Return the (X, Y) coordinate for the center point of the cell that contains the specified text.  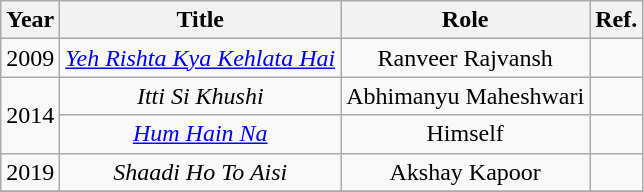
2009 (30, 58)
2014 (30, 115)
Ranveer Rajvansh (466, 58)
Ref. (616, 20)
Role (466, 20)
Akshay Kapoor (466, 172)
Hum Hain Na (200, 134)
Abhimanyu Maheshwari (466, 96)
Yeh Rishta Kya Kehlata Hai (200, 58)
Himself (466, 134)
Itti Si Khushi (200, 96)
2019 (30, 172)
Title (200, 20)
Shaadi Ho To Aisi (200, 172)
Year (30, 20)
